Extract the [X, Y] coordinate from the center of the cell holding the provided text.  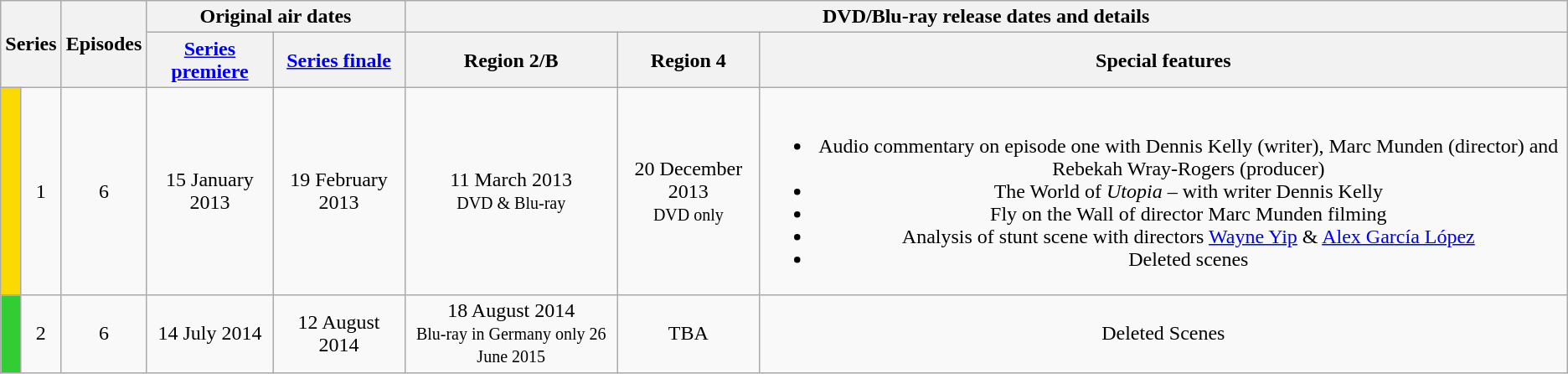
Series premiere [209, 60]
19 February 2013 [338, 191]
11 March 2013DVD & Blu-ray [511, 191]
1 [40, 191]
DVD/Blu-ray release dates and details [986, 17]
14 July 2014 [209, 334]
Region 2/B [511, 60]
Episodes [104, 44]
18 August 2014Blu-ray in Germany only 26 June 2015 [511, 334]
TBA [689, 334]
Special features [1163, 60]
Series finale [338, 60]
15 January 2013 [209, 191]
Region 4 [689, 60]
20 December 2013DVD only [689, 191]
Deleted Scenes [1163, 334]
Series [31, 44]
12 August 2014 [338, 334]
2 [40, 334]
Original air dates [276, 17]
